Locate the cell with the specified text and output its [X, Y] center coordinate. 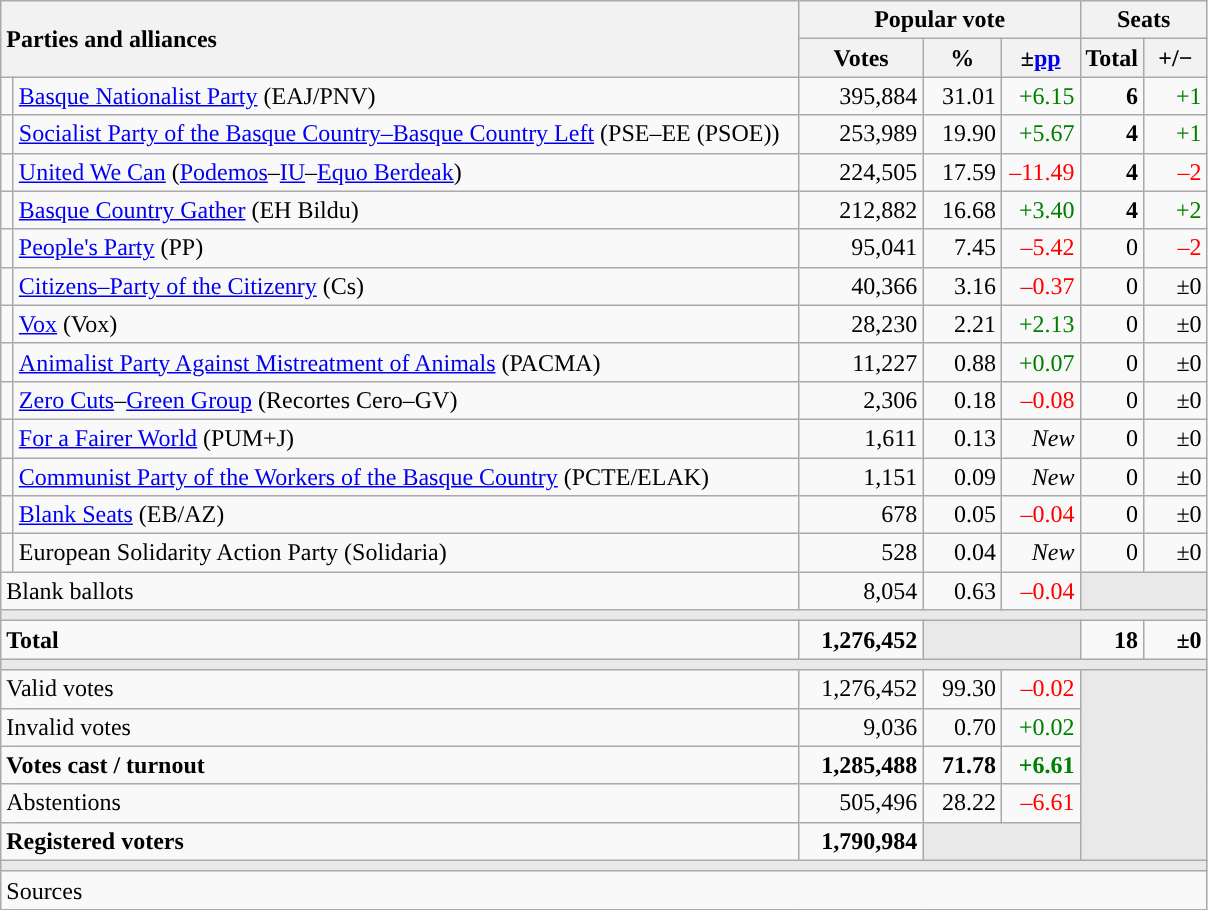
People's Party (PP) [406, 248]
Votes cast / turnout [400, 765]
0.63 [962, 591]
0.70 [962, 727]
Invalid votes [400, 727]
7.45 [962, 248]
Zero Cuts–Green Group (Recortes Cero–GV) [406, 400]
212,882 [861, 210]
Animalist Party Against Mistreatment of Animals (PACMA) [406, 362]
253,989 [861, 134]
2,306 [861, 400]
3.16 [962, 286]
0.18 [962, 400]
+0.02 [1040, 727]
9,036 [861, 727]
1,790,984 [861, 841]
Seats [1144, 20]
+6.15 [1040, 96]
1,151 [861, 477]
505,496 [861, 803]
Registered voters [400, 841]
United We Can (Podemos–IU–Equo Berdeak) [406, 172]
8,054 [861, 591]
Blank ballots [400, 591]
0.13 [962, 438]
Vox (Vox) [406, 324]
–6.61 [1040, 803]
–0.37 [1040, 286]
+6.61 [1040, 765]
Basque Country Gather (EH Bildu) [406, 210]
+2.13 [1040, 324]
Popular vote [940, 20]
+3.40 [1040, 210]
40,366 [861, 286]
0.04 [962, 553]
Sources [604, 890]
–0.02 [1040, 689]
99.30 [962, 689]
95,041 [861, 248]
Socialist Party of the Basque Country–Basque Country Left (PSE–EE (PSOE)) [406, 134]
Abstentions [400, 803]
17.59 [962, 172]
+5.67 [1040, 134]
678 [861, 515]
2.21 [962, 324]
0.09 [962, 477]
Citizens–Party of the Citizenry (Cs) [406, 286]
31.01 [962, 96]
6 [1112, 96]
Communist Party of the Workers of the Basque Country (PCTE/ELAK) [406, 477]
Votes [861, 58]
395,884 [861, 96]
+2 [1176, 210]
Blank Seats (EB/AZ) [406, 515]
+0.07 [1040, 362]
+/− [1176, 58]
71.78 [962, 765]
224,505 [861, 172]
11,227 [861, 362]
19.90 [962, 134]
0.88 [962, 362]
For a Fairer World (PUM+J) [406, 438]
16.68 [962, 210]
1,611 [861, 438]
–11.49 [1040, 172]
±pp [1040, 58]
European Solidarity Action Party (Solidaria) [406, 553]
1,285,488 [861, 765]
Valid votes [400, 689]
% [962, 58]
18 [1112, 640]
Parties and alliances [400, 39]
–5.42 [1040, 248]
0.05 [962, 515]
28.22 [962, 803]
–0.08 [1040, 400]
28,230 [861, 324]
Basque Nationalist Party (EAJ/PNV) [406, 96]
528 [861, 553]
